Extract the [x, y] coordinate from the center of the cell holding the provided text.  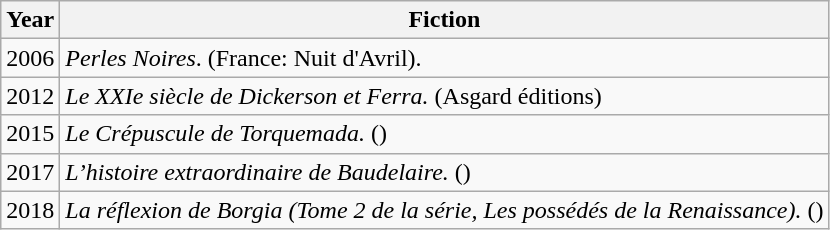
2018 [30, 210]
Le Crépuscule de Torquemada. () [444, 134]
La réflexion de Borgia (Tome 2 de la série, Les possédés de la Renaissance). () [444, 210]
Perles Noires. (France: Nuit d'Avril). [444, 58]
Year [30, 20]
2017 [30, 172]
2006 [30, 58]
Le XXIe siècle de Dickerson et Ferra. (Asgard éditions) [444, 96]
L’histoire extraordinaire de Baudelaire. () [444, 172]
2012 [30, 96]
Fiction [444, 20]
2015 [30, 134]
